Determine the [X, Y] coordinate at the center of the cell enclosing the given text.  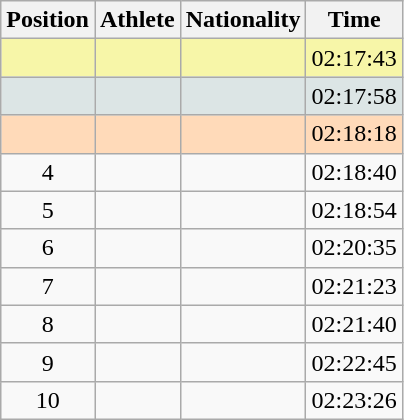
02:17:43 [354, 58]
9 [48, 362]
02:20:35 [354, 248]
4 [48, 172]
Athlete [137, 20]
Position [48, 20]
02:21:23 [354, 286]
Time [354, 20]
02:17:58 [354, 96]
02:18:54 [354, 210]
02:18:40 [354, 172]
02:23:26 [354, 400]
02:18:18 [354, 134]
Nationality [243, 20]
7 [48, 286]
02:22:45 [354, 362]
5 [48, 210]
10 [48, 400]
8 [48, 324]
6 [48, 248]
02:21:40 [354, 324]
